Detect which cell encompasses the target text, then output its [x, y] center coordinate. 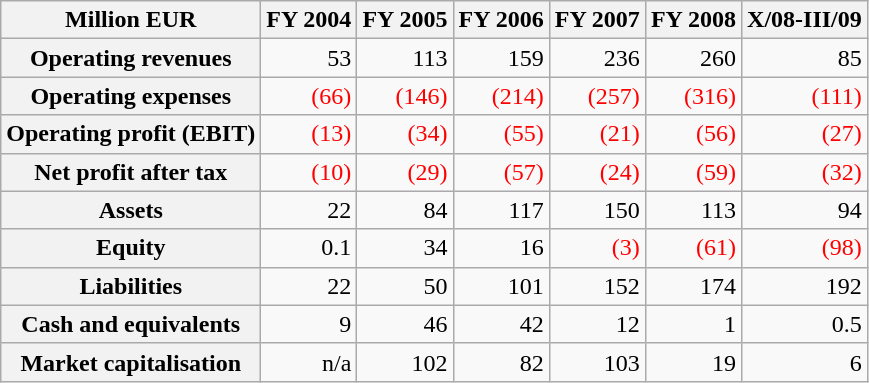
Net profit after tax [131, 172]
50 [405, 286]
103 [597, 362]
(24) [597, 172]
(98) [805, 248]
(34) [405, 134]
0.5 [805, 324]
42 [501, 324]
53 [309, 58]
94 [805, 210]
174 [693, 286]
(59) [693, 172]
46 [405, 324]
Operating revenues [131, 58]
(21) [597, 134]
Operating profit (EBIT) [131, 134]
Cash and equivalents [131, 324]
FY 2004 [309, 20]
16 [501, 248]
(61) [693, 248]
82 [501, 362]
(56) [693, 134]
260 [693, 58]
(10) [309, 172]
(257) [597, 96]
X/08-III/09 [805, 20]
(57) [501, 172]
(316) [693, 96]
(66) [309, 96]
6 [805, 362]
(32) [805, 172]
(214) [501, 96]
9 [309, 324]
Market capitalisation [131, 362]
(13) [309, 134]
(3) [597, 248]
102 [405, 362]
84 [405, 210]
Million EUR [131, 20]
34 [405, 248]
Assets [131, 210]
101 [501, 286]
12 [597, 324]
117 [501, 210]
(111) [805, 96]
(55) [501, 134]
FY 2008 [693, 20]
236 [597, 58]
FY 2005 [405, 20]
(27) [805, 134]
152 [597, 286]
Operating expenses [131, 96]
192 [805, 286]
Liabilities [131, 286]
n/a [309, 362]
159 [501, 58]
(146) [405, 96]
FY 2007 [597, 20]
19 [693, 362]
(29) [405, 172]
FY 2006 [501, 20]
Equity [131, 248]
150 [597, 210]
1 [693, 324]
0.1 [309, 248]
85 [805, 58]
